Determine the (x, y) coordinate at the center of the cell enclosing the given text.  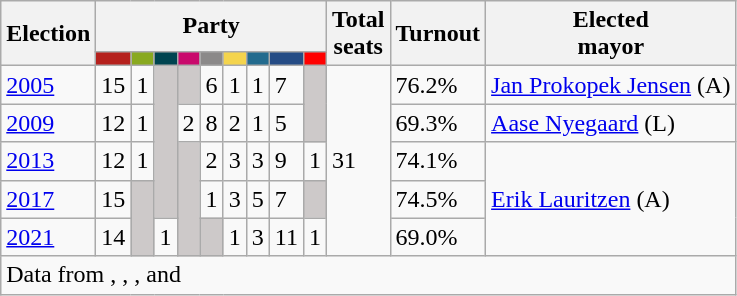
2021 (48, 237)
6 (212, 85)
Data from , , , and (368, 275)
Electedmayor (611, 34)
Totalseats (358, 34)
Party (212, 26)
2005 (48, 85)
9 (286, 161)
Erik Lauritzen (A) (611, 199)
2017 (48, 199)
74.1% (438, 161)
76.2% (438, 85)
8 (212, 123)
Turnout (438, 34)
69.0% (438, 237)
Jan Prokopek Jensen (A) (611, 85)
Election (48, 34)
Aase Nyegaard (L) (611, 123)
2013 (48, 161)
69.3% (438, 123)
11 (286, 237)
14 (114, 237)
74.5% (438, 199)
2009 (48, 123)
31 (358, 161)
